For the text-containing cell, return its midpoint in (X, Y) coordinate format. 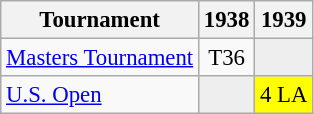
1938 (227, 20)
Masters Tournament (100, 58)
Tournament (100, 20)
4 LA (284, 95)
1939 (284, 20)
T36 (227, 58)
U.S. Open (100, 95)
